From the cell containing the given text, extract its center point as (x, y) coordinate. 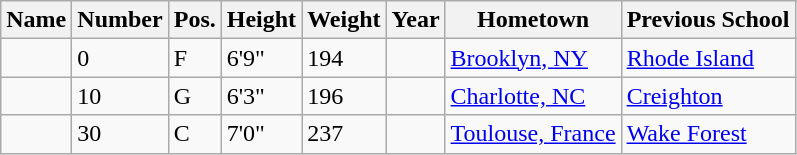
Toulouse, France (533, 134)
Number (120, 20)
0 (120, 58)
7'0" (261, 134)
Previous School (708, 20)
194 (344, 58)
Rhode Island (708, 58)
Weight (344, 20)
F (194, 58)
Pos. (194, 20)
G (194, 96)
Name (36, 20)
Year (416, 20)
237 (344, 134)
C (194, 134)
196 (344, 96)
Creighton (708, 96)
6'3" (261, 96)
Hometown (533, 20)
6'9" (261, 58)
30 (120, 134)
Wake Forest (708, 134)
Brooklyn, NY (533, 58)
Charlotte, NC (533, 96)
Height (261, 20)
10 (120, 96)
